From the cell containing the given text, extract its center point as [X, Y] coordinate. 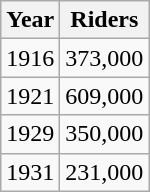
1931 [30, 172]
1921 [30, 96]
231,000 [104, 172]
Riders [104, 20]
1929 [30, 134]
373,000 [104, 58]
Year [30, 20]
609,000 [104, 96]
350,000 [104, 134]
1916 [30, 58]
